Output the [X, Y] coordinate of the center of the cell containing the given text.  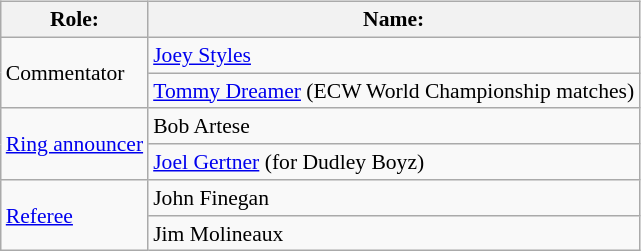
Joey Styles [394, 55]
Bob Artese [394, 126]
Name: [394, 20]
John Finegan [394, 198]
Joel Gertner (for Dudley Boyz) [394, 162]
Role: [74, 20]
Referee [74, 216]
Ring announcer [74, 144]
Commentator [74, 72]
Tommy Dreamer (ECW World Championship matches) [394, 91]
Jim Molineaux [394, 233]
